Detect which cell encompasses the target text, then output its [x, y] center coordinate. 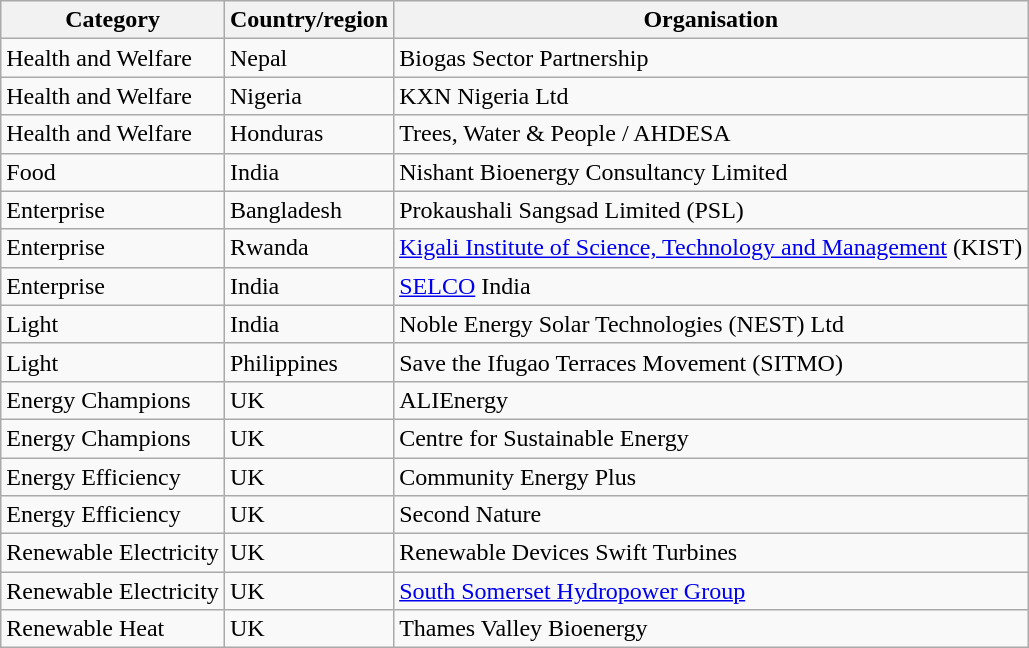
Thames Valley Bioenergy [711, 629]
Organisation [711, 20]
SELCO India [711, 286]
Save the Ifugao Terraces Movement (SITMO) [711, 362]
Philippines [308, 362]
Renewable Heat [113, 629]
Country/region [308, 20]
Biogas Sector Partnership [711, 58]
South Somerset Hydropower Group [711, 591]
Community Energy Plus [711, 477]
Kigali Institute of Science, Technology and Management (KIST) [711, 248]
Noble Energy Solar Technologies (NEST) Ltd [711, 324]
Category [113, 20]
Honduras [308, 134]
Renewable Devices Swift Turbines [711, 553]
Nepal [308, 58]
KXN Nigeria Ltd [711, 96]
Prokaushali Sangsad Limited (PSL) [711, 210]
Centre for Sustainable Energy [711, 438]
Nishant Bioenergy Consultancy Limited [711, 172]
Trees, Water & People / AHDESA [711, 134]
Nigeria [308, 96]
Food [113, 172]
Bangladesh [308, 210]
ALIEnergy [711, 400]
Second Nature [711, 515]
Rwanda [308, 248]
